Search for the cell housing the specified text and yield its (X, Y) center coordinate. 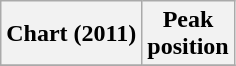
Peakposition (188, 34)
Chart (2011) (72, 34)
